Locate the cell with the specified text and output its (x, y) center coordinate. 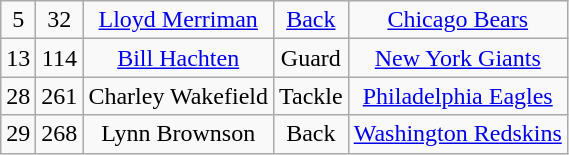
Charley Wakefield (178, 96)
Philadelphia Eagles (458, 96)
29 (18, 134)
Washington Redskins (458, 134)
32 (60, 20)
Chicago Bears (458, 20)
268 (60, 134)
Bill Hachten (178, 58)
13 (18, 58)
261 (60, 96)
New York Giants (458, 58)
Lloyd Merriman (178, 20)
28 (18, 96)
Guard (310, 58)
114 (60, 58)
5 (18, 20)
Lynn Brownson (178, 134)
Tackle (310, 96)
